Output the (x, y) coordinate of the center of the cell containing the given text.  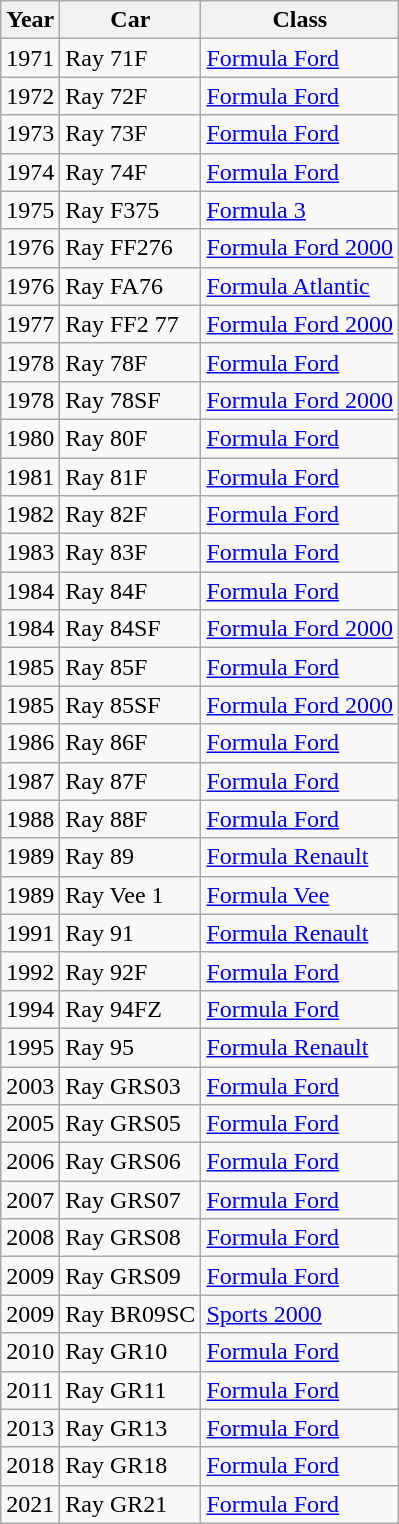
Ray GRS05 (130, 1124)
2006 (30, 1162)
Ray 74F (130, 172)
Sports 2000 (300, 1314)
2013 (30, 1428)
1991 (30, 933)
Ray 86F (130, 743)
Year (30, 20)
Ray 73F (130, 134)
Ray FF2 77 (130, 324)
Ray 71F (130, 58)
Ray GRS07 (130, 1200)
Ray 78SF (130, 400)
Ray GR10 (130, 1352)
1994 (30, 1009)
2005 (30, 1124)
Ray FF276 (130, 248)
Ray 91 (130, 933)
2010 (30, 1352)
Ray GR13 (130, 1428)
1981 (30, 477)
Ray 80F (130, 438)
Ray FA76 (130, 286)
Ray GR11 (130, 1390)
1975 (30, 210)
2007 (30, 1200)
Ray 82F (130, 515)
1988 (30, 819)
1971 (30, 58)
2003 (30, 1085)
1987 (30, 781)
Formula Atlantic (300, 286)
Car (130, 20)
Ray GRS09 (130, 1276)
Ray 72F (130, 96)
Ray 83F (130, 553)
1973 (30, 134)
Ray 89 (130, 857)
Ray 95 (130, 1047)
Ray 87F (130, 781)
Ray BR09SC (130, 1314)
Ray F375 (130, 210)
1982 (30, 515)
1972 (30, 96)
Ray 88F (130, 819)
1980 (30, 438)
Ray 92F (130, 971)
2008 (30, 1238)
Ray 84SF (130, 629)
1995 (30, 1047)
Formula Vee (300, 895)
Ray 78F (130, 362)
2018 (30, 1466)
Ray GRS06 (130, 1162)
Formula 3 (300, 210)
Ray GRS08 (130, 1238)
Ray GR21 (130, 1504)
Ray 81F (130, 477)
1986 (30, 743)
Ray 85SF (130, 705)
2021 (30, 1504)
1974 (30, 172)
1992 (30, 971)
Ray GRS03 (130, 1085)
Ray Vee 1 (130, 895)
Class (300, 20)
Ray 85F (130, 667)
1983 (30, 553)
Ray 94FZ (130, 1009)
2011 (30, 1390)
Ray 84F (130, 591)
Ray GR18 (130, 1466)
1977 (30, 324)
